For the text-containing cell, return its midpoint in (X, Y) coordinate format. 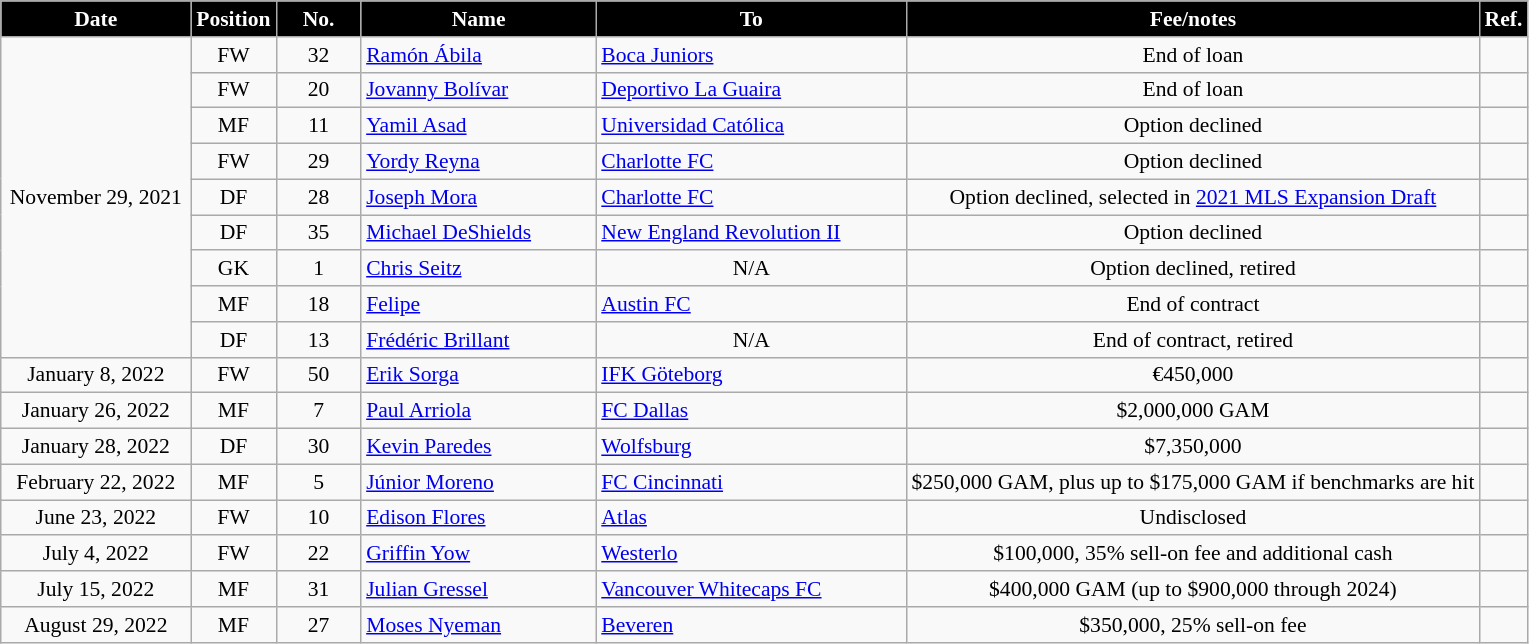
Austin FC (751, 304)
35 (318, 233)
13 (318, 340)
$350,000, 25% sell-on fee (1192, 625)
End of contract, retired (1192, 340)
€450,000 (1192, 375)
Deportivo La Guaira (751, 90)
Name (478, 19)
Date (96, 19)
Fee/notes (1192, 19)
Frédéric Brillant (478, 340)
January 8, 2022 (96, 375)
Julian Gressel (478, 589)
Jovanny Bolívar (478, 90)
Universidad Católica (751, 126)
Option declined, retired (1192, 269)
31 (318, 589)
30 (318, 447)
20 (318, 90)
$400,000 GAM (up to $900,000 through 2024) (1192, 589)
Edison Flores (478, 518)
$7,350,000 (1192, 447)
August 29, 2022 (96, 625)
Position (234, 19)
GK (234, 269)
32 (318, 55)
FC Cincinnati (751, 482)
Yamil Asad (478, 126)
Chris Seitz (478, 269)
11 (318, 126)
Westerlo (751, 554)
$100,000, 35% sell-on fee and additional cash (1192, 554)
Yordy Reyna (478, 162)
1 (318, 269)
Erik Sorga (478, 375)
Joseph Mora (478, 197)
Ref. (1503, 19)
22 (318, 554)
50 (318, 375)
June 23, 2022 (96, 518)
$250,000 GAM, plus up to $175,000 GAM if benchmarks are hit (1192, 482)
IFK Göteborg (751, 375)
Kevin Paredes (478, 447)
Undisclosed (1192, 518)
$2,000,000 GAM (1192, 411)
Beveren (751, 625)
No. (318, 19)
January 26, 2022 (96, 411)
Wolfsburg (751, 447)
Atlas (751, 518)
FC Dallas (751, 411)
Felipe (478, 304)
Vancouver Whitecaps FC (751, 589)
18 (318, 304)
July 4, 2022 (96, 554)
Júnior Moreno (478, 482)
29 (318, 162)
7 (318, 411)
New England Revolution II (751, 233)
To (751, 19)
November 29, 2021 (96, 198)
Option declined, selected in 2021 MLS Expansion Draft (1192, 197)
February 22, 2022 (96, 482)
27 (318, 625)
January 28, 2022 (96, 447)
Ramón Ábila (478, 55)
Paul Arriola (478, 411)
End of contract (1192, 304)
5 (318, 482)
July 15, 2022 (96, 589)
Moses Nyeman (478, 625)
Michael DeShields (478, 233)
Boca Juniors (751, 55)
10 (318, 518)
28 (318, 197)
Griffin Yow (478, 554)
